Search for the cell housing the specified text and yield its (x, y) center coordinate. 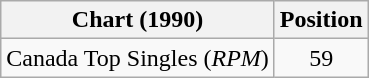
Chart (1990) (138, 20)
59 (321, 58)
Position (321, 20)
Canada Top Singles (RPM) (138, 58)
